Extract the [x, y] coordinate from the center of the cell holding the provided text.  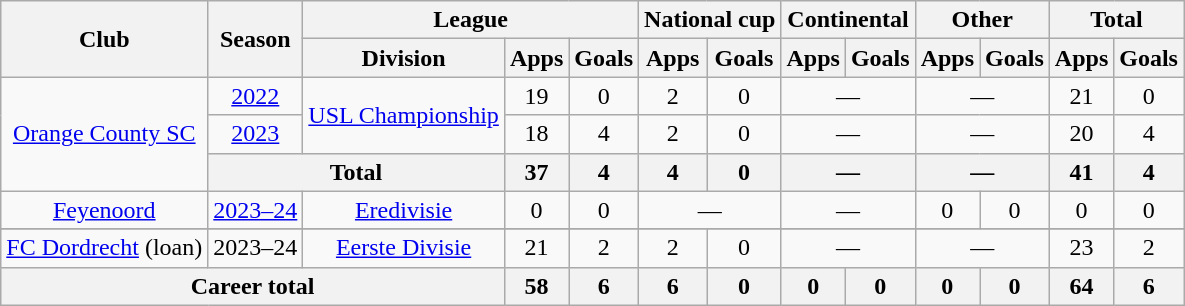
Other [982, 20]
18 [536, 134]
National cup [710, 20]
19 [536, 96]
Career total [253, 286]
2022 [256, 96]
Eerste Divisie [404, 248]
37 [536, 172]
Season [256, 39]
Orange County SC [104, 134]
Feyenoord [104, 210]
23 [1081, 248]
20 [1081, 134]
FC Dordrecht (loan) [104, 248]
League [471, 20]
Division [404, 58]
Club [104, 39]
USL Championship [404, 115]
Continental [848, 20]
64 [1081, 286]
Eredivisie [404, 210]
58 [536, 286]
41 [1081, 172]
2023 [256, 134]
